Locate the cell with the specified text and output its [x, y] center coordinate. 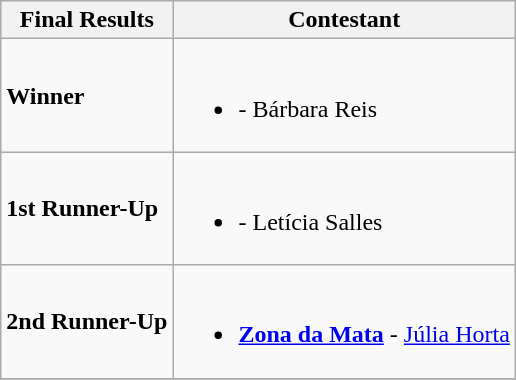
Zona da Mata - Júlia Horta [344, 322]
Final Results [87, 20]
Winner [87, 96]
- Bárbara Reis [344, 96]
1st Runner-Up [87, 208]
- Letícia Salles [344, 208]
Contestant [344, 20]
2nd Runner-Up [87, 322]
